From the cell containing the given text, extract its center point as [x, y] coordinate. 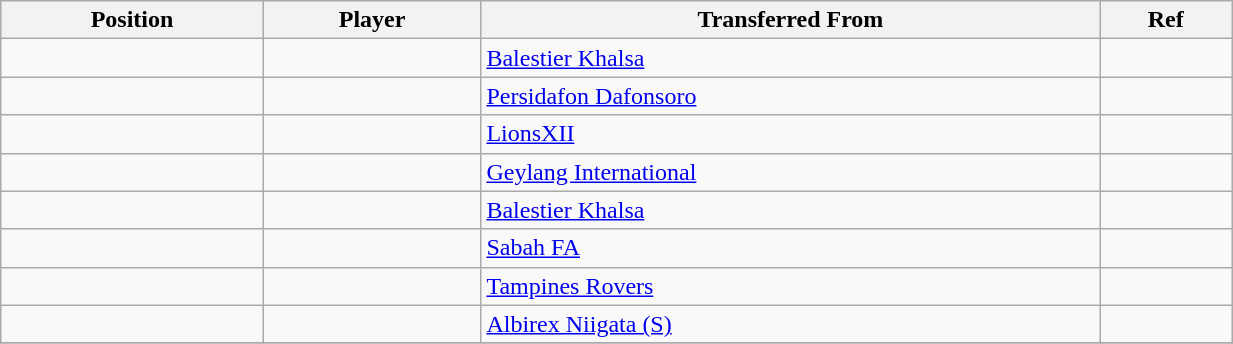
Geylang International [790, 172]
Sabah FA [790, 248]
Player [372, 20]
Persidafon Dafonsoro [790, 96]
Tampines Rovers [790, 286]
Albirex Niigata (S) [790, 324]
Ref [1166, 20]
Transferred From [790, 20]
LionsXII [790, 134]
Position [132, 20]
